For the text-containing cell, return its midpoint in [X, Y] coordinate format. 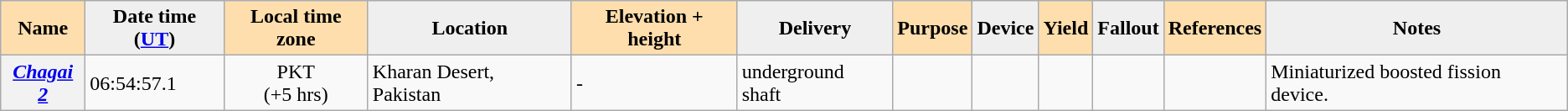
06:54:57.1 [154, 82]
Device [1005, 29]
underground shaft [815, 82]
Local time zone [296, 29]
Fallout [1128, 29]
Elevation + height [654, 29]
Chagai 2 [44, 82]
Delivery [815, 29]
Location [469, 29]
Name [44, 29]
References [1215, 29]
PKT(+5 hrs) [296, 82]
Miniaturized boosted fission device. [1417, 82]
Yield [1065, 29]
Notes [1417, 29]
- [654, 82]
Purpose [933, 29]
Kharan Desert, Pakistan [469, 82]
Date time (UT) [154, 29]
